Extract the (X, Y) coordinate from the center of the cell holding the provided text.  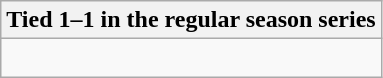
Tied 1–1 in the regular season series (191, 20)
